Pinpoint the cell where the given text exists, returning its (X, Y) midpoint coordinate. 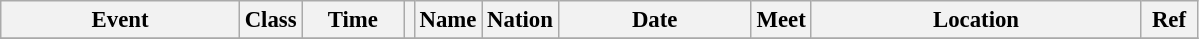
Time (353, 20)
Name (448, 20)
Nation (520, 20)
Date (654, 20)
Meet (781, 20)
Class (270, 20)
Location (976, 20)
Event (120, 20)
Ref (1169, 20)
